Detect which cell encompasses the target text, then output its (X, Y) center coordinate. 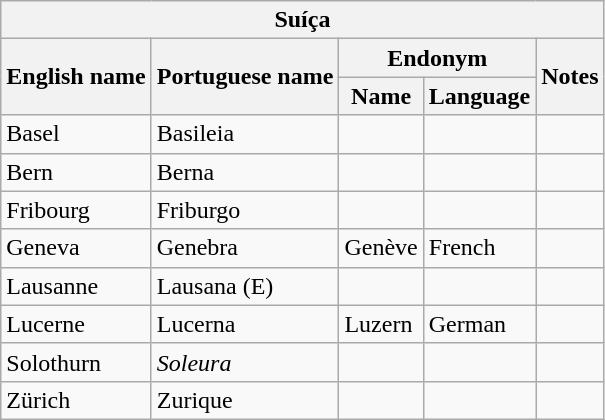
Lausanne (76, 286)
Berna (245, 172)
Solothurn (76, 362)
Genebra (245, 248)
Zürich (76, 400)
Basel (76, 134)
Luzern (381, 324)
Name (381, 96)
Language (479, 96)
Friburgo (245, 210)
Basileia (245, 134)
English name (76, 77)
Genève (381, 248)
French (479, 248)
German (479, 324)
Soleura (245, 362)
Notes (570, 77)
Suíça (302, 20)
Zurique (245, 400)
Bern (76, 172)
Portuguese name (245, 77)
Fribourg (76, 210)
Lausana (E) (245, 286)
Endonym (438, 58)
Lucerne (76, 324)
Geneva (76, 248)
Lucerna (245, 324)
